From the cell containing the given text, extract its center point as (x, y) coordinate. 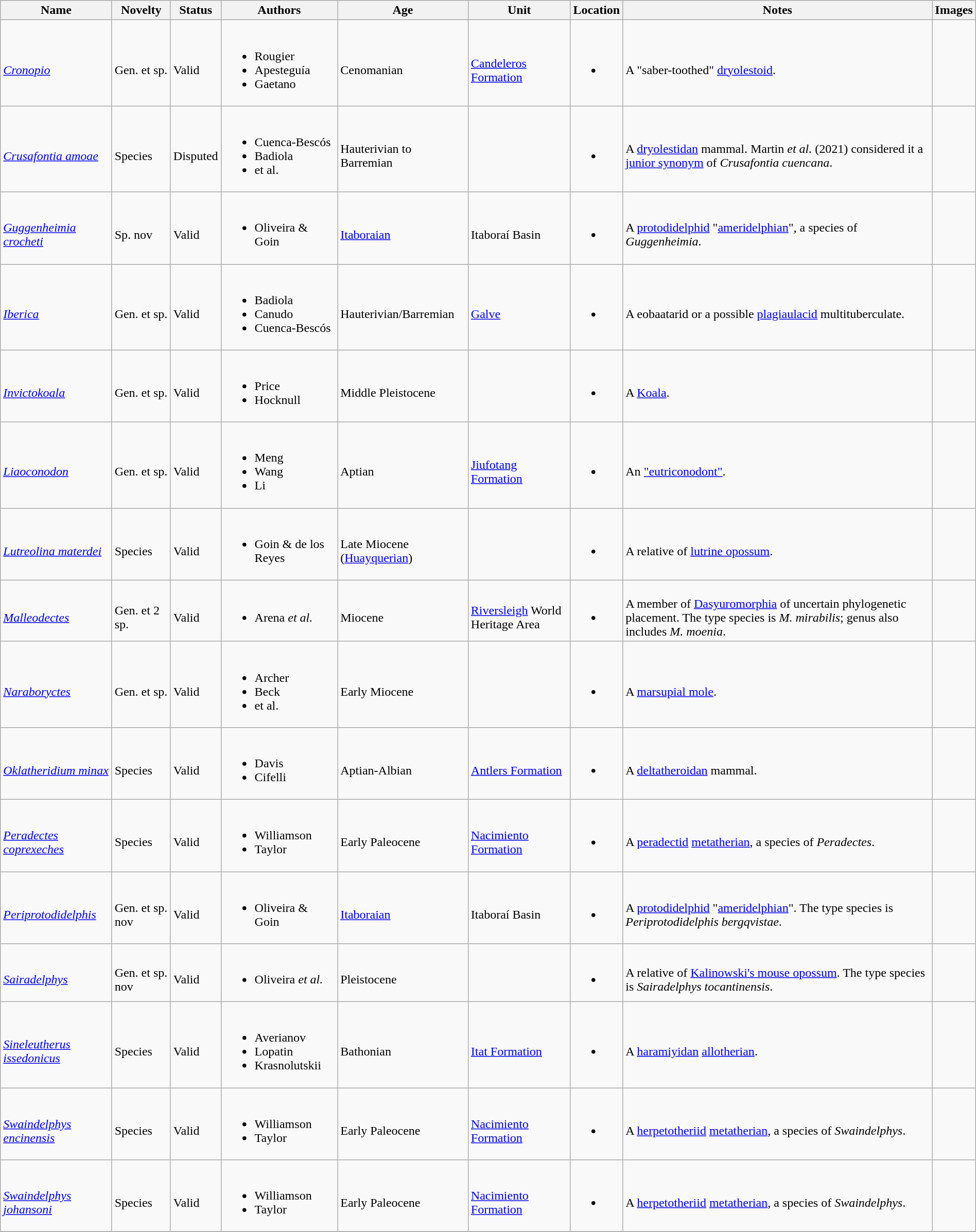
Age (403, 10)
Antlers Formation (519, 763)
Invictokoala (56, 386)
MengWangLi (279, 465)
Cenomanian (403, 63)
Disputed (196, 149)
Sp. nov (141, 228)
A relative of Kalinowski's mouse opossum. The type species is Sairadelphys tocantinensis. (777, 973)
Gen. et 2 sp. (141, 610)
Middle Pleistocene (403, 386)
Aptian (403, 465)
RougierApesteguíaGaetano (279, 63)
Jiufotang Formation (519, 465)
Galve (519, 307)
Lutreolina materdei (56, 544)
A peradectid metatherian, a species of Peradectes. (777, 835)
Oliveira et al. (279, 973)
A relative of lutrine opossum. (777, 544)
Miocene (403, 610)
A haramiyidan allotherian. (777, 1045)
A eobaatarid or a possible plagiaulacid multituberculate. (777, 307)
Images (954, 10)
Late Miocene (Huayquerian) (403, 544)
Hauterivian/Barremian (403, 307)
Swaindelphys johansoni (56, 1196)
A "saber-toothed" dryolestoid. (777, 63)
Oklatheridium minax (56, 763)
A member of Dasyuromorphia of uncertain phylogenetic placement. The type species is M. mirabilis; genus also includes M. moenia. (777, 610)
Aptian-Albian (403, 763)
Guggenheimia crocheti (56, 228)
Pleistocene (403, 973)
Early Miocene (403, 684)
An "eutriconodont". (777, 465)
Status (196, 10)
Riversleigh World Heritage Area (519, 610)
AverianovLopatinKrasnolutskii (279, 1045)
Hauterivian to Barremian (403, 149)
BadiolaCanudoCuenca-Bescós (279, 307)
Bathonian (403, 1045)
Sineleutherus issedonicus (56, 1045)
Goin & de los Reyes (279, 544)
A protodidelphid "ameridelphian". The type species is Periprotodidelphis bergqvistae. (777, 908)
Cuenca-BescósBadiolaet al. (279, 149)
DavisCifelli (279, 763)
Swaindelphys encinensis (56, 1124)
A marsupial mole. (777, 684)
A dryolestidan mammal. Martin et al. (2021) considered it a junior synonym of Crusafontia cuencana. (777, 149)
ArcherBecket al. (279, 684)
Naraboryctes (56, 684)
Iberica (56, 307)
Malleodectes (56, 610)
Location (597, 10)
Peradectes coprexeches (56, 835)
Arena et al. (279, 610)
Cronopio (56, 63)
Sairadelphys (56, 973)
Authors (279, 10)
Itat Formation (519, 1045)
Crusafontia amoae (56, 149)
Liaoconodon (56, 465)
A protodidelphid "ameridelphian", a species of Guggenheimia. (777, 228)
Unit (519, 10)
Candeleros Formation (519, 63)
Notes (777, 10)
Name (56, 10)
Novelty (141, 10)
A Koala. (777, 386)
A deltatheroidan mammal. (777, 763)
Periprotodidelphis (56, 908)
PriceHocknull (279, 386)
